Return (X, Y) of the center of cell containing provided text 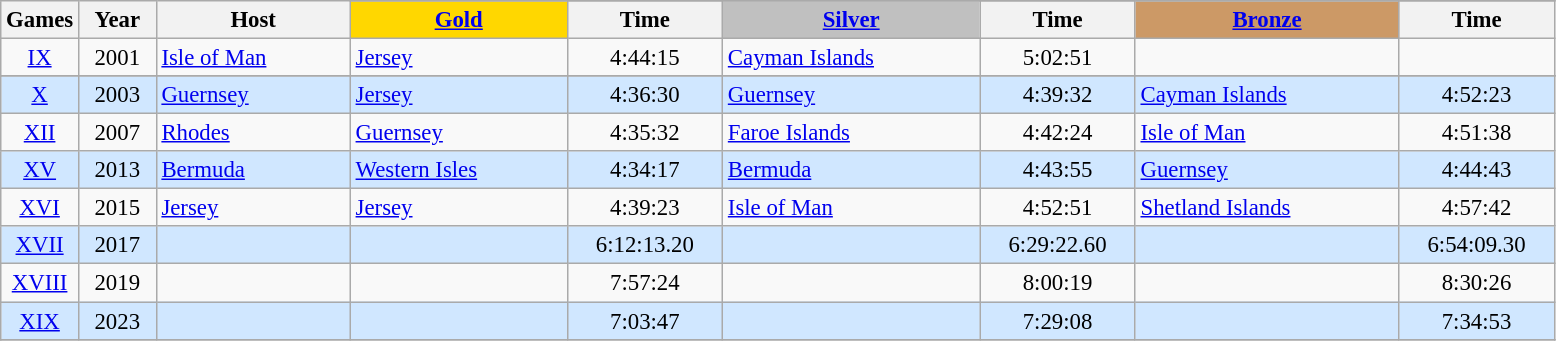
2019 (117, 283)
IX (40, 58)
Rhodes (253, 133)
4:39:32 (1058, 95)
Host (253, 20)
2017 (117, 245)
6:12:13.20 (644, 245)
Year (117, 20)
4:51:38 (1476, 133)
Shetland Islands (1267, 208)
4:44:15 (644, 58)
Gold (458, 20)
4:39:23 (644, 208)
6:29:22.60 (1058, 245)
XVII (40, 245)
2015 (117, 208)
4:35:32 (644, 133)
2023 (117, 321)
X (40, 95)
7:29:08 (1058, 321)
7:57:24 (644, 283)
4:34:17 (644, 170)
XVI (40, 208)
7:34:53 (1476, 321)
4:36:30 (644, 95)
XIX (40, 321)
Silver (852, 20)
4:52:51 (1058, 208)
2013 (117, 170)
4:42:24 (1058, 133)
8:00:19 (1058, 283)
4:57:42 (1476, 208)
2003 (117, 95)
Games (40, 20)
Western Isles (458, 170)
XVIII (40, 283)
7:03:47 (644, 321)
4:52:23 (1476, 95)
4:44:43 (1476, 170)
2007 (117, 133)
XII (40, 133)
XV (40, 170)
8:30:26 (1476, 283)
Faroe Islands (852, 133)
5:02:51 (1058, 58)
2001 (117, 58)
6:54:09.30 (1476, 245)
4:43:55 (1058, 170)
Bronze (1267, 20)
